For the text-containing cell, return its midpoint in (x, y) coordinate format. 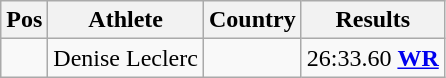
Country (252, 20)
26:33.60 WR (372, 58)
Pos (24, 20)
Athlete (126, 20)
Denise Leclerc (126, 58)
Results (372, 20)
